Detect which cell encompasses the target text, then output its (X, Y) center coordinate. 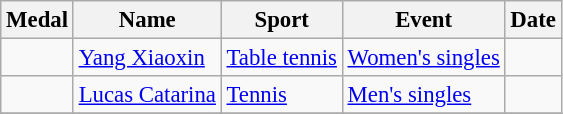
Table tennis (282, 58)
Yang Xiaoxin (147, 58)
Sport (282, 20)
Date (533, 20)
Medal (38, 20)
Tennis (282, 95)
Women's singles (424, 58)
Lucas Catarina (147, 95)
Event (424, 20)
Men's singles (424, 95)
Name (147, 20)
